Find where the given text appears and provide that cell's center as (X, Y) coordinate. 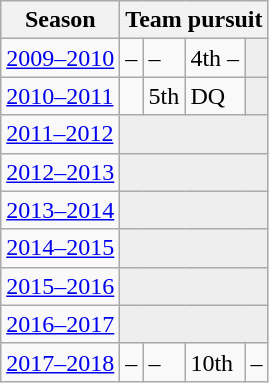
4th – (215, 58)
2014–2015 (60, 248)
10th (215, 362)
2013–2014 (60, 210)
2017–2018 (60, 362)
5th (164, 96)
Season (60, 20)
2011–2012 (60, 134)
2010–2011 (60, 96)
Team pursuit (194, 20)
2016–2017 (60, 324)
2015–2016 (60, 286)
DQ (215, 96)
2009–2010 (60, 58)
2012–2013 (60, 172)
